Locate the cell with the specified text and output its (x, y) center coordinate. 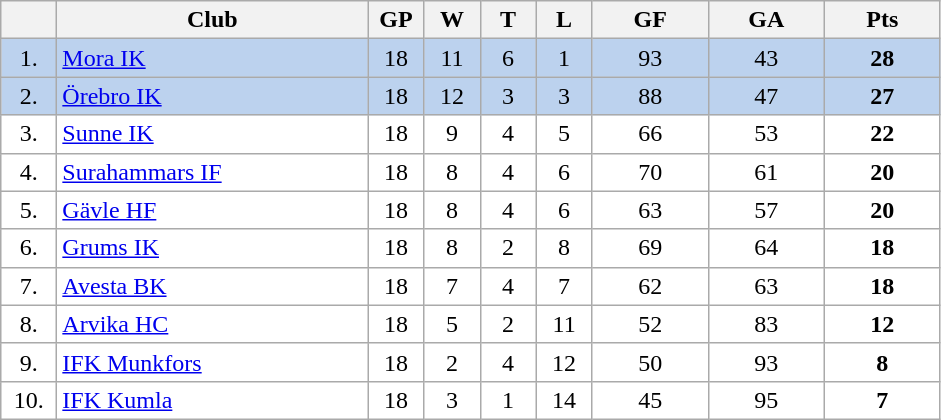
Gävle HF (212, 210)
Grums IK (212, 248)
Sunne IK (212, 134)
69 (650, 248)
28 (882, 58)
62 (650, 286)
66 (650, 134)
64 (766, 248)
52 (650, 324)
4. (29, 172)
Arvika HC (212, 324)
45 (650, 400)
Surahammars IF (212, 172)
Pts (882, 20)
GF (650, 20)
61 (766, 172)
43 (766, 58)
Avesta BK (212, 286)
IFK Kumla (212, 400)
27 (882, 96)
9. (29, 362)
8. (29, 324)
1. (29, 58)
3. (29, 134)
Mora IK (212, 58)
10. (29, 400)
5. (29, 210)
53 (766, 134)
47 (766, 96)
7. (29, 286)
70 (650, 172)
22 (882, 134)
95 (766, 400)
W (452, 20)
IFK Munkfors (212, 362)
T (508, 20)
GA (766, 20)
Club (212, 20)
6. (29, 248)
GP (396, 20)
14 (564, 400)
Örebro IK (212, 96)
L (564, 20)
50 (650, 362)
2. (29, 96)
83 (766, 324)
57 (766, 210)
9 (452, 134)
88 (650, 96)
